From the cell containing the given text, extract its center point as [x, y] coordinate. 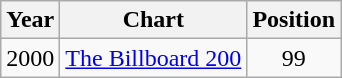
Year [30, 20]
Position [294, 20]
99 [294, 58]
The Billboard 200 [154, 58]
2000 [30, 58]
Chart [154, 20]
